Return [x, y] of the center of cell containing provided text 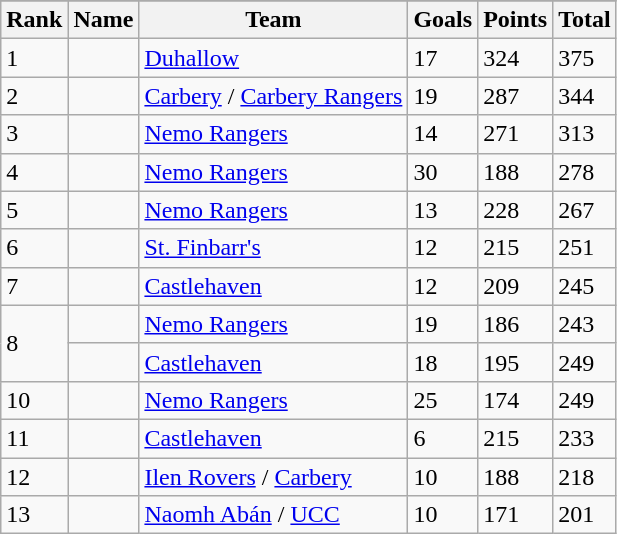
1 [34, 58]
251 [585, 248]
287 [516, 96]
Points [516, 20]
14 [443, 134]
271 [516, 134]
267 [585, 210]
Naomh Abán / UCC [274, 515]
St. Finbarr's [274, 248]
8 [34, 343]
18 [443, 362]
218 [585, 477]
4 [34, 172]
245 [585, 286]
278 [585, 172]
Total [585, 20]
243 [585, 324]
2 [34, 96]
Name [104, 20]
375 [585, 58]
Goals [443, 20]
17 [443, 58]
201 [585, 515]
171 [516, 515]
7 [34, 286]
313 [585, 134]
324 [516, 58]
195 [516, 362]
30 [443, 172]
3 [34, 134]
209 [516, 286]
228 [516, 210]
25 [443, 400]
Ilen Rovers / Carbery [274, 477]
186 [516, 324]
174 [516, 400]
Carbery / Carbery Rangers [274, 96]
233 [585, 438]
Team [274, 20]
Duhallow [274, 58]
11 [34, 438]
Rank [34, 20]
344 [585, 96]
5 [34, 210]
